Return the [X, Y] coordinate for the center point of the cell that contains the specified text.  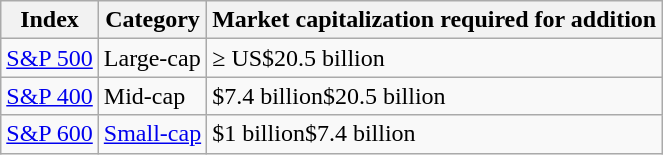
S&P 600 [50, 134]
$1 billion$7.4 billion [434, 134]
Small-cap [152, 134]
S&P 400 [50, 96]
S&P 500 [50, 58]
Large-cap [152, 58]
Index [50, 20]
Category [152, 20]
≥ US$20.5 billion [434, 58]
Market capitalization required for addition [434, 20]
$7.4 billion$20.5 billion [434, 96]
Mid-cap [152, 96]
